Output the [x, y] coordinate of the center of the cell containing the given text.  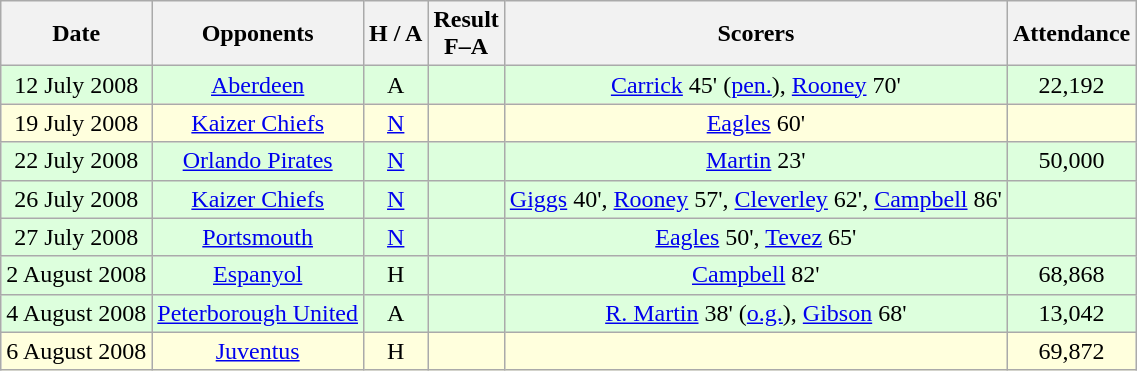
13,042 [1071, 313]
6 August 2008 [76, 351]
Giggs 40', Rooney 57', Cleverley 62', Campbell 86' [756, 199]
Campbell 82' [756, 275]
Peterborough United [258, 313]
Eagles 50', Tevez 65' [756, 237]
Carrick 45' (pen.), Rooney 70' [756, 85]
50,000 [1071, 161]
Juventus [258, 351]
Date [76, 34]
Martin 23' [756, 161]
Attendance [1071, 34]
R. Martin 38' (o.g.), Gibson 68' [756, 313]
Eagles 60' [756, 123]
Orlando Pirates [258, 161]
4 August 2008 [76, 313]
Opponents [258, 34]
Scorers [756, 34]
26 July 2008 [76, 199]
2 August 2008 [76, 275]
H / A [396, 34]
69,872 [1071, 351]
22,192 [1071, 85]
Portsmouth [258, 237]
Aberdeen [258, 85]
12 July 2008 [76, 85]
68,868 [1071, 275]
ResultF–A [466, 34]
27 July 2008 [76, 237]
19 July 2008 [76, 123]
Espanyol [258, 275]
22 July 2008 [76, 161]
